Return (X, Y) of the center of cell containing provided text 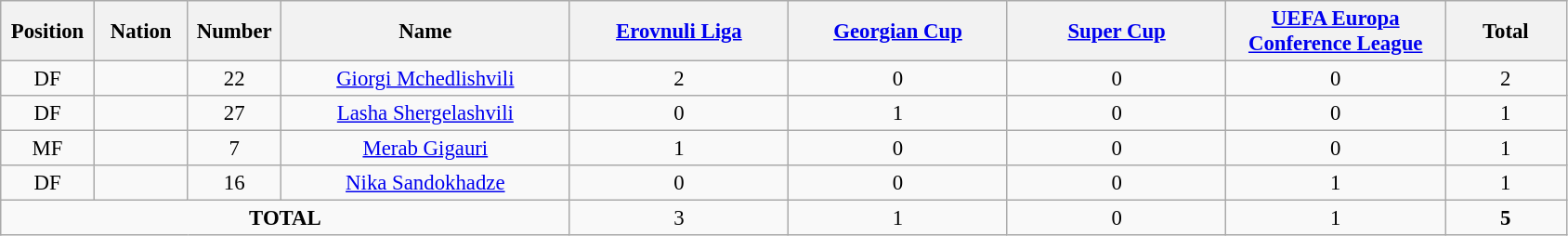
UEFA Europa Conference League (1336, 32)
Lasha Shergelashvili (425, 113)
27 (234, 113)
Giorgi Mchedlishvili (425, 79)
Nika Sandokhadze (425, 183)
Name (425, 32)
Number (234, 32)
Position (48, 32)
Total (1507, 32)
22 (234, 79)
Nation (141, 32)
MF (48, 149)
TOTAL (285, 218)
Merab Gigauri (425, 149)
16 (234, 183)
5 (1507, 218)
7 (234, 149)
3 (679, 218)
Super Cup (1117, 32)
Georgian Cup (898, 32)
Erovnuli Liga (679, 32)
